Provide the (x, y) coordinate of the cell's center where the given text is located.  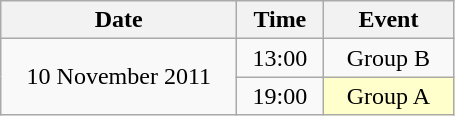
19:00 (280, 96)
Time (280, 20)
Date (119, 20)
13:00 (280, 58)
Group B (388, 58)
Event (388, 20)
10 November 2011 (119, 77)
Group A (388, 96)
